Capture the cell that displays the provided text and extract its [X, Y] central coordinate. 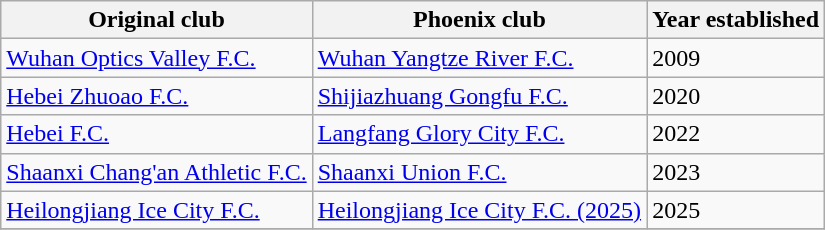
2025 [736, 210]
Phoenix club [479, 20]
Shaanxi Union F.C. [479, 172]
Heilongjiang Ice City F.C. [156, 210]
Langfang Glory City F.C. [479, 134]
2009 [736, 58]
Shaanxi Chang'an Athletic F.C. [156, 172]
Year established [736, 20]
2020 [736, 96]
Shijiazhuang Gongfu F.C. [479, 96]
Heilongjiang Ice City F.C. (2025) [479, 210]
2023 [736, 172]
Hebei Zhuoao F.C. [156, 96]
Wuhan Yangtze River F.C. [479, 58]
2022 [736, 134]
Hebei F.C. [156, 134]
Wuhan Optics Valley F.C. [156, 58]
Original club [156, 20]
